Detect which cell encompasses the target text, then output its (X, Y) center coordinate. 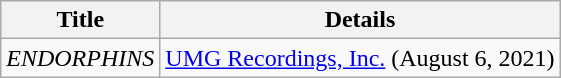
Details (360, 20)
ENDORPHINS (80, 58)
UMG Recordings, Inc. (August 6, 2021) (360, 58)
Title (80, 20)
